Determine the (X, Y) coordinate at the center of the cell enclosing the given text.  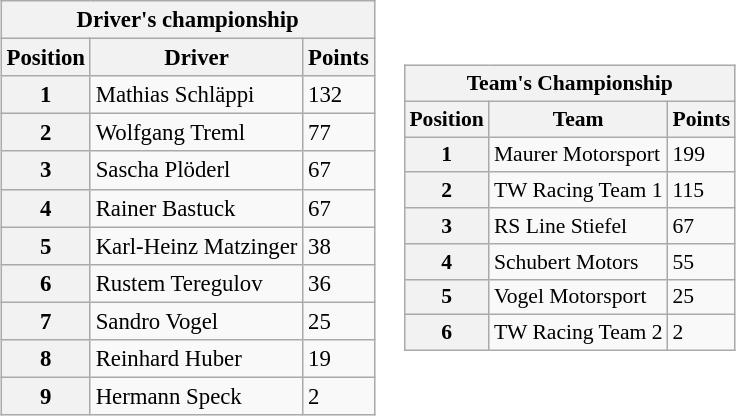
Karl-Heinz Matzinger (196, 246)
Maurer Motorsport (578, 155)
115 (702, 190)
7 (46, 321)
Team (578, 119)
RS Line Stiefel (578, 226)
77 (338, 133)
36 (338, 283)
TW Racing Team 2 (578, 333)
Wolfgang Treml (196, 133)
Rustem Teregulov (196, 283)
Driver (196, 58)
199 (702, 155)
Team's Championship (570, 83)
TW Racing Team 1 (578, 190)
Mathias Schläppi (196, 95)
Rainer Bastuck (196, 208)
Sandro Vogel (196, 321)
9 (46, 396)
19 (338, 358)
38 (338, 246)
8 (46, 358)
132 (338, 95)
Vogel Motorsport (578, 297)
Schubert Motors (578, 261)
Driver's championship (188, 20)
55 (702, 261)
Reinhard Huber (196, 358)
Sascha Plöderl (196, 170)
Hermann Speck (196, 396)
